Scan for the cell matching the given text and deliver its [x, y] coordinate at center. 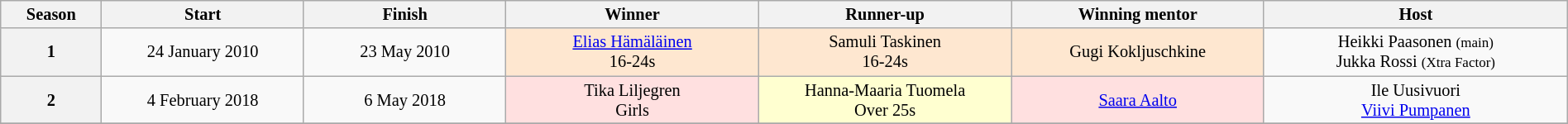
Heikki Paasonen (main) Jukka Rossi (Xtra Factor) [1416, 52]
Winner [633, 14]
24 January 2010 [203, 52]
6 May 2018 [404, 100]
Winning mentor [1138, 14]
Start [203, 14]
Ile UusivuoriViivi Pumpanen [1416, 100]
Samuli Taskinen16-24s [885, 52]
Tika LiljegrenGirls [633, 100]
Hanna-Maaria TuomelaOver 25s [885, 100]
Saara Aalto [1138, 100]
Elias Hämäläinen16-24s [633, 52]
Host [1416, 14]
Finish [404, 14]
23 May 2010 [404, 52]
Runner-up [885, 14]
2 [51, 100]
Gugi Kokljuschkine [1138, 52]
1 [51, 52]
Season [51, 14]
4 February 2018 [203, 100]
